Find where the given text appears and provide that cell's center as (x, y) coordinate. 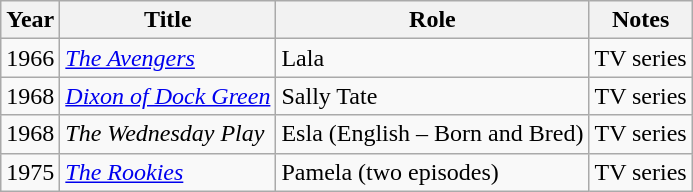
Role (432, 20)
1975 (30, 172)
Dixon of Dock Green (168, 96)
Title (168, 20)
The Wednesday Play (168, 134)
Lala (432, 58)
Pamela (two episodes) (432, 172)
The Rookies (168, 172)
The Avengers (168, 58)
Notes (640, 20)
Sally Tate (432, 96)
Year (30, 20)
1966 (30, 58)
Esla (English – Born and Bred) (432, 134)
